Output the [X, Y] coordinate of the center of the cell containing the given text.  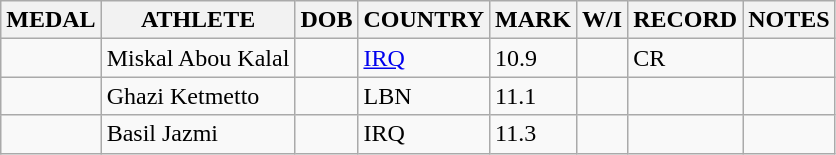
MEDAL [51, 20]
DOB [326, 20]
RECORD [686, 20]
ATHLETE [198, 20]
COUNTRY [424, 20]
CR [686, 58]
10.9 [532, 58]
NOTES [789, 20]
Miskal Abou Kalal [198, 58]
Ghazi Ketmetto [198, 96]
11.3 [532, 134]
LBN [424, 96]
MARK [532, 20]
Basil Jazmi [198, 134]
11.1 [532, 96]
W/I [602, 20]
